Search for the cell housing the specified text and yield its (x, y) center coordinate. 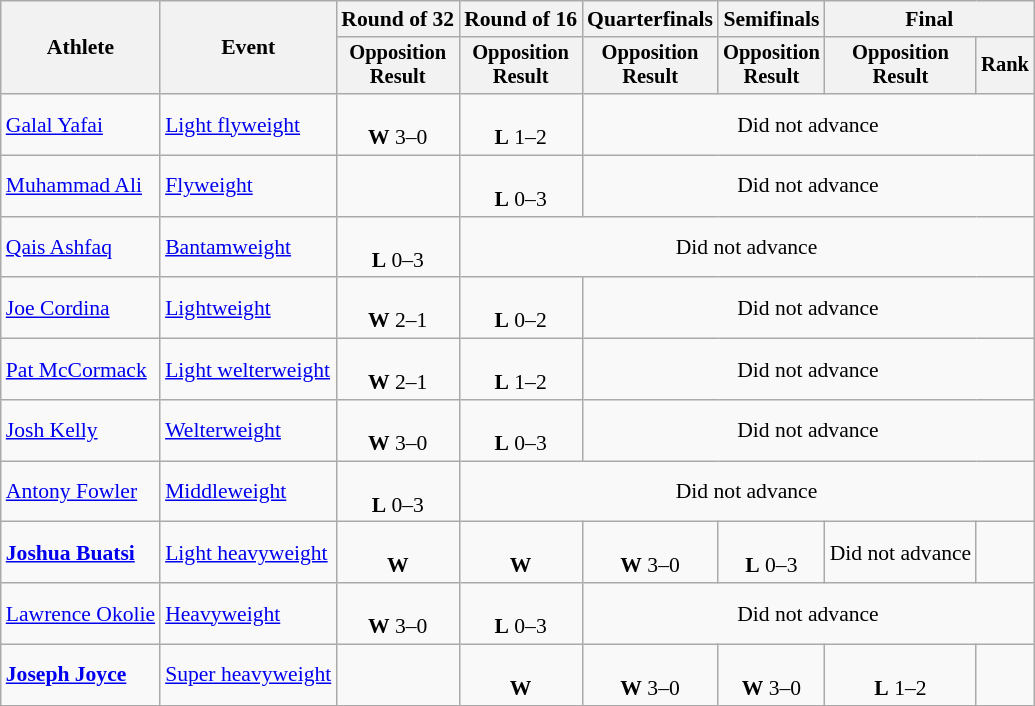
Quarterfinals (650, 19)
Pat McCormack (80, 370)
Qais Ashfaq (80, 248)
L 0–2 (520, 308)
Semifinals (772, 19)
Lightweight (248, 308)
Lawrence Okolie (80, 614)
Josh Kelly (80, 430)
Super heavyweight (248, 676)
Welterweight (248, 430)
Bantamweight (248, 248)
Final (930, 19)
Joe Cordina (80, 308)
Antony Fowler (80, 492)
Flyweight (248, 186)
Rank (1005, 66)
Joshua Buatsi (80, 552)
Light heavyweight (248, 552)
Round of 32 (398, 19)
Athlete (80, 48)
Muhammad Ali (80, 186)
Middleweight (248, 492)
Galal Yafai (80, 124)
Event (248, 48)
Joseph Joyce (80, 676)
Round of 16 (520, 19)
Light welterweight (248, 370)
Light flyweight (248, 124)
Heavyweight (248, 614)
